For the text-containing cell, return its midpoint in (x, y) coordinate format. 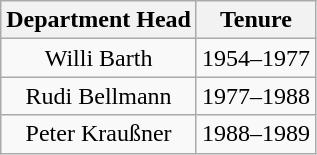
Tenure (256, 20)
1977–1988 (256, 96)
1988–1989 (256, 134)
Department Head (99, 20)
Willi Barth (99, 58)
1954–1977 (256, 58)
Peter Kraußner (99, 134)
Rudi Bellmann (99, 96)
